Scan for the cell matching the given text and deliver its [X, Y] coordinate at center. 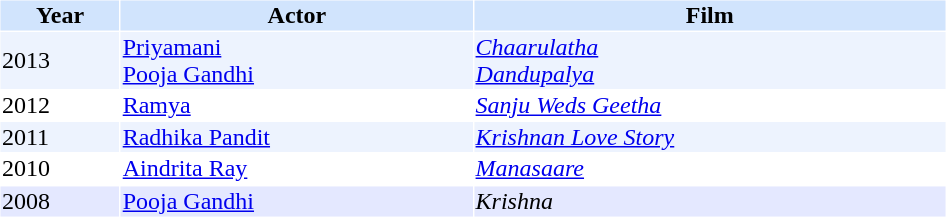
Pooja Gandhi [296, 201]
Actor [296, 15]
Sanju Weds Geetha [710, 105]
Ramya [296, 105]
2012 [60, 105]
2013 [60, 60]
ChaarulathaDandupalya [710, 60]
Manasaare [710, 169]
Radhika Pandit [296, 137]
Film [710, 15]
2008 [60, 201]
2010 [60, 169]
Aindrita Ray [296, 169]
Year [60, 15]
2011 [60, 137]
Krishna [710, 201]
Krishnan Love Story [710, 137]
PriyamaniPooja Gandhi [296, 60]
